Extract the [X, Y] coordinate from the center of the cell holding the provided text.  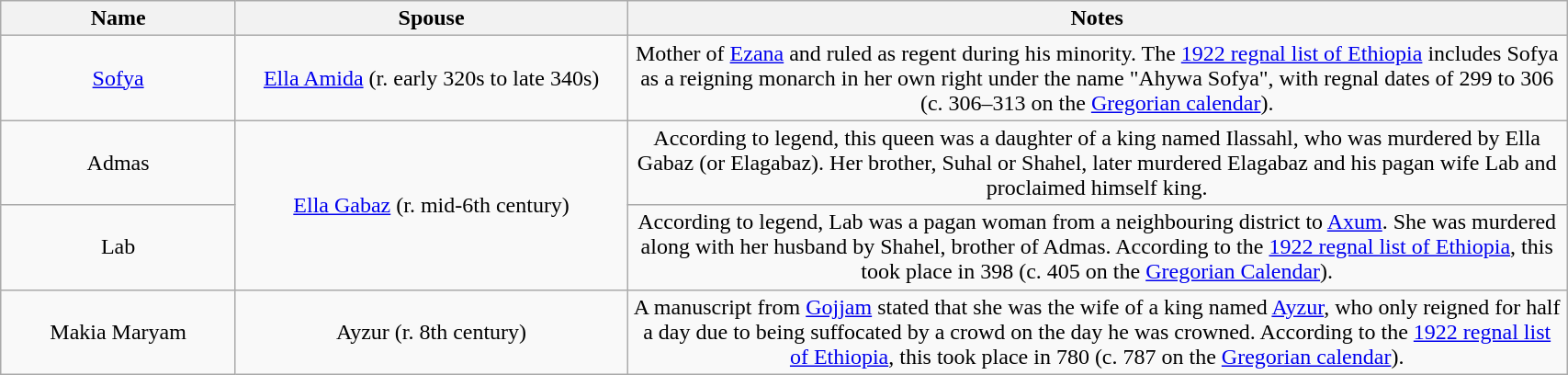
Sofya [118, 78]
Name [118, 18]
Spouse [431, 18]
Makia Maryam [118, 332]
Ella Gabaz (r. mid-6th century) [431, 205]
Notes [1097, 18]
Admas [118, 163]
Lab [118, 247]
Ella Amida (r. early 320s to late 340s) [431, 78]
Ayzur (r. 8th century) [431, 332]
